Pinpoint the cell where the given text exists, returning its [x, y] midpoint coordinate. 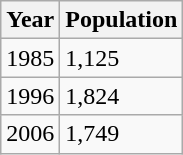
2006 [30, 134]
Population [122, 20]
1,125 [122, 58]
Year [30, 20]
1985 [30, 58]
1,824 [122, 96]
1,749 [122, 134]
1996 [30, 96]
